Identify which cell holds the provided text, then report its (x, y) central coordinate. 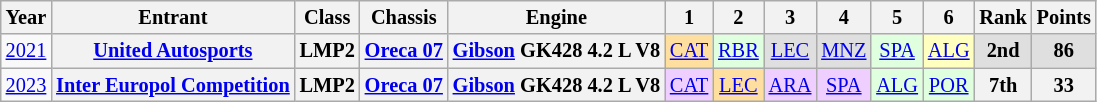
2 (738, 17)
Engine (556, 17)
Rank (1002, 17)
5 (897, 17)
Inter Europol Competition (172, 85)
Entrant (172, 17)
6 (949, 17)
2023 (26, 85)
4 (844, 17)
United Autosports (172, 51)
Class (328, 17)
3 (790, 17)
Points (1064, 17)
RBR (738, 51)
2nd (1002, 51)
1 (689, 17)
Year (26, 17)
ARA (790, 85)
86 (1064, 51)
POR (949, 85)
33 (1064, 85)
7th (1002, 85)
2021 (26, 51)
MNZ (844, 51)
Chassis (404, 17)
